Provide the [X, Y] coordinate of the cell's center where the given text is located.  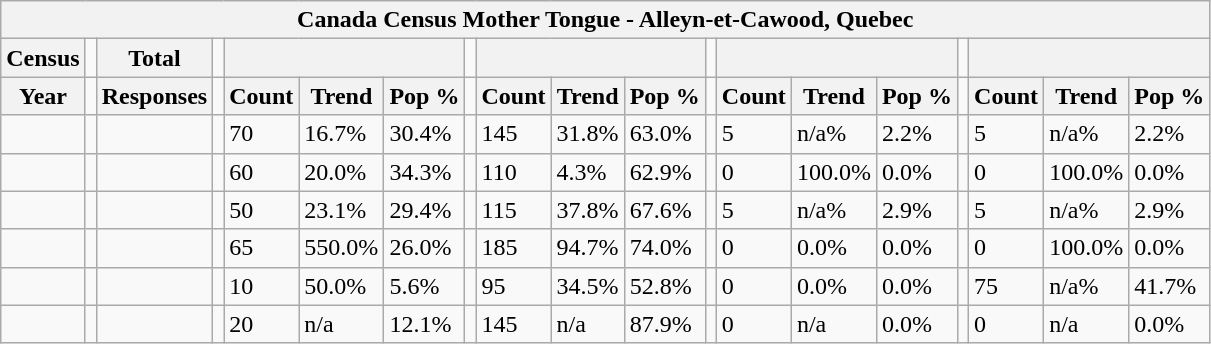
23.1% [342, 210]
115 [514, 210]
5.6% [424, 286]
37.8% [588, 210]
50 [262, 210]
87.9% [664, 324]
94.7% [588, 248]
Total [154, 58]
185 [514, 248]
16.7% [342, 134]
34.5% [588, 286]
10 [262, 286]
95 [514, 286]
63.0% [664, 134]
4.3% [588, 172]
75 [1006, 286]
50.0% [342, 286]
34.3% [424, 172]
12.1% [424, 324]
70 [262, 134]
110 [514, 172]
29.4% [424, 210]
26.0% [424, 248]
Census [43, 58]
65 [262, 248]
74.0% [664, 248]
30.4% [424, 134]
41.7% [1170, 286]
550.0% [342, 248]
Responses [154, 96]
52.8% [664, 286]
Canada Census Mother Tongue - Alleyn-et-Cawood, Quebec [606, 20]
31.8% [588, 134]
62.9% [664, 172]
20 [262, 324]
Year [43, 96]
67.6% [664, 210]
60 [262, 172]
20.0% [342, 172]
